Scan for the cell matching the given text and deliver its (X, Y) coordinate at center. 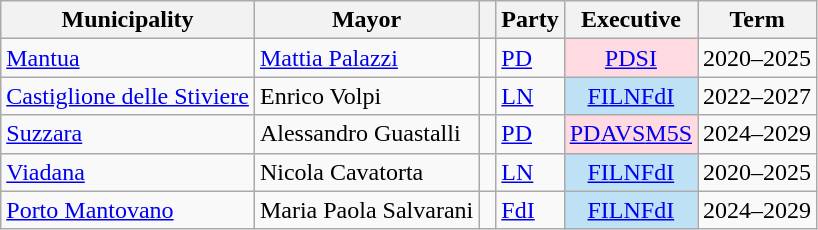
Alessandro Guastalli (366, 134)
Mayor (366, 20)
Enrico Volpi (366, 96)
Viadana (128, 172)
PDAVSM5S (630, 134)
Porto Mantovano (128, 210)
Mattia Palazzi (366, 58)
Party (530, 20)
2022–2027 (758, 96)
Maria Paola Salvarani (366, 210)
Municipality (128, 20)
Executive (630, 20)
Castiglione delle Stiviere (128, 96)
FdI (530, 210)
Mantua (128, 58)
Suzzara (128, 134)
PDSI (630, 58)
Nicola Cavatorta (366, 172)
Term (758, 20)
